Find where the given text appears and provide that cell's center as (X, Y) coordinate. 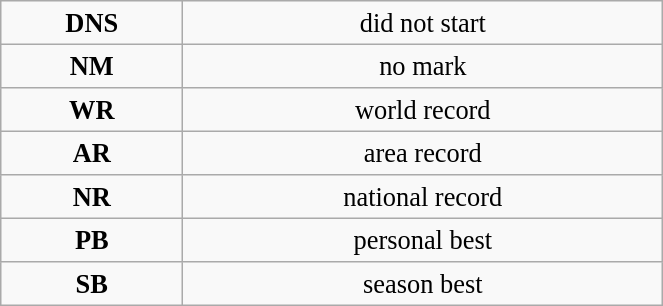
WR (92, 109)
DNS (92, 22)
SB (92, 284)
did not start (423, 22)
national record (423, 197)
PB (92, 240)
personal best (423, 240)
AR (92, 153)
season best (423, 284)
no mark (423, 66)
area record (423, 153)
world record (423, 109)
NR (92, 197)
NM (92, 66)
